Search for the cell housing the specified text and yield its (X, Y) center coordinate. 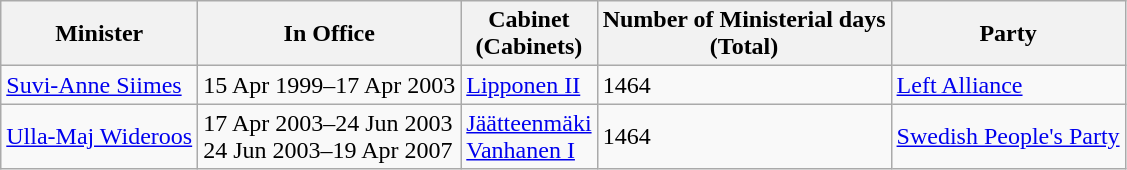
Cabinet(Cabinets) (529, 34)
Swedish People's Party (1008, 136)
Number of Ministerial days (Total) (744, 34)
Party (1008, 34)
JäätteenmäkiVanhanen I (529, 136)
Minister (100, 34)
15 Apr 1999–17 Apr 2003 (330, 85)
Ulla-Maj Wideroos (100, 136)
17 Apr 2003–24 Jun 200324 Jun 2003–19 Apr 2007 (330, 136)
Suvi-Anne Siimes (100, 85)
In Office (330, 34)
Left Alliance (1008, 85)
Lipponen II (529, 85)
